Provide the [X, Y] coordinate of the cell's center where the given text is located.  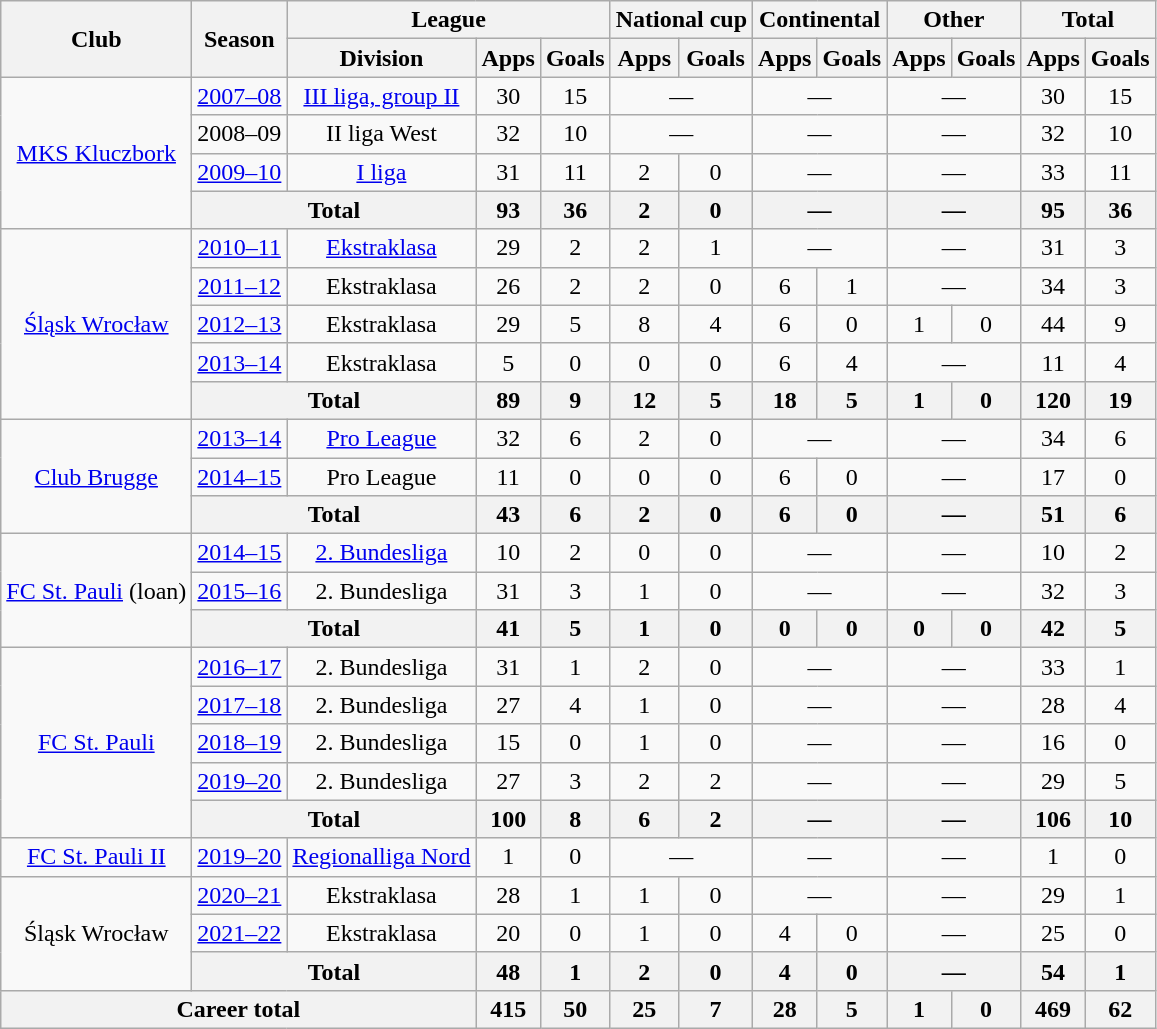
7 [715, 1009]
2015–16 [240, 591]
2009–10 [240, 172]
17 [1053, 477]
2016–17 [240, 667]
106 [1053, 819]
89 [508, 400]
I liga [382, 172]
FC St. Pauli [96, 743]
41 [508, 629]
III liga, group II [382, 96]
415 [508, 1009]
National cup [681, 20]
Career total [238, 1009]
16 [1053, 743]
120 [1053, 400]
2010–11 [240, 248]
2012–13 [240, 324]
FC St. Pauli II [96, 857]
MKS Kluczbork [96, 153]
Season [240, 39]
42 [1053, 629]
II liga West [382, 134]
2008–09 [240, 134]
FC St. Pauli (loan) [96, 591]
2021–22 [240, 933]
2011–12 [240, 286]
20 [508, 933]
62 [1120, 1009]
100 [508, 819]
51 [1053, 515]
2007–08 [240, 96]
95 [1053, 210]
Regionalliga Nord [382, 857]
Other [954, 20]
50 [575, 1009]
19 [1120, 400]
2020–21 [240, 895]
League [448, 20]
43 [508, 515]
2018–19 [240, 743]
Club Brugge [96, 476]
Division [382, 58]
93 [508, 210]
26 [508, 286]
18 [785, 400]
Continental [820, 20]
54 [1053, 971]
12 [644, 400]
44 [1053, 324]
48 [508, 971]
Club [96, 39]
469 [1053, 1009]
2017–18 [240, 705]
